Capture the cell that displays the provided text and extract its [x, y] central coordinate. 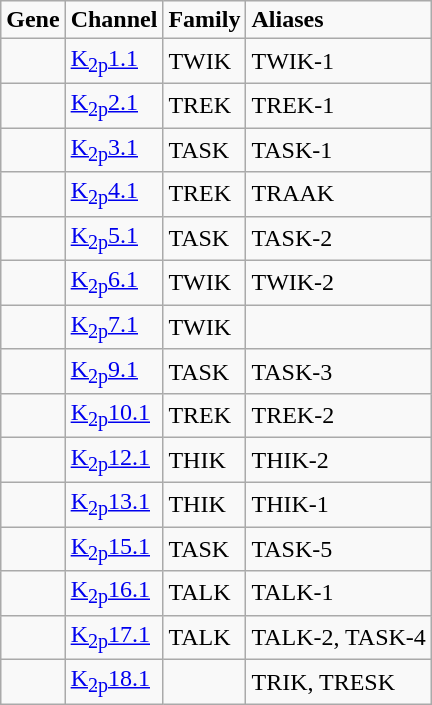
Channel [114, 20]
Aliases [338, 20]
K2p9.1 [114, 371]
K2p1.1 [114, 61]
K2p3.1 [114, 150]
TWIK-1 [338, 61]
K2p6.1 [114, 283]
K2p17.1 [114, 637]
Family [204, 20]
K2p10.1 [114, 416]
Gene [33, 20]
TRIK, TRESK [338, 682]
K2p16.1 [114, 593]
TREK-1 [338, 105]
K2p2.1 [114, 105]
TASK-3 [338, 371]
K2p13.1 [114, 504]
TALK-2, TASK-4 [338, 637]
K2p18.1 [114, 682]
K2p5.1 [114, 238]
TRAAK [338, 194]
TASK-1 [338, 150]
THIK-2 [338, 460]
THIK-1 [338, 504]
TREK-2 [338, 416]
TWIK-2 [338, 283]
K2p15.1 [114, 549]
K2p4.1 [114, 194]
TASK-2 [338, 238]
TASK-5 [338, 549]
K2p7.1 [114, 327]
K2p12.1 [114, 460]
TALK-1 [338, 593]
